Return the (x, y) coordinate for the center point of the cell that contains the specified text.  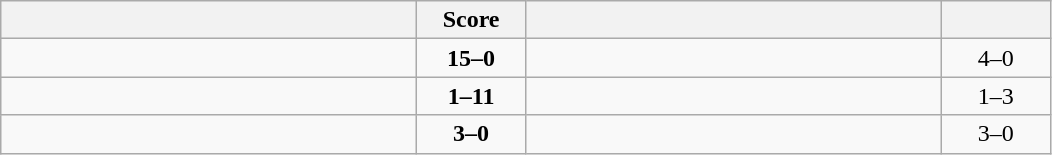
15–0 (472, 58)
4–0 (996, 58)
Score (472, 20)
1–11 (472, 96)
1–3 (996, 96)
